For the text-containing cell, return its midpoint in (x, y) coordinate format. 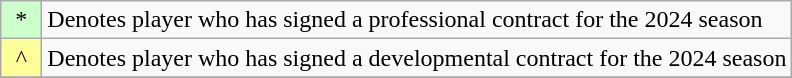
Denotes player who has signed a professional contract for the 2024 season (417, 20)
^ (22, 58)
* (22, 20)
Denotes player who has signed a developmental contract for the 2024 season (417, 58)
